Find where the given text appears and provide that cell's center as [X, Y] coordinate. 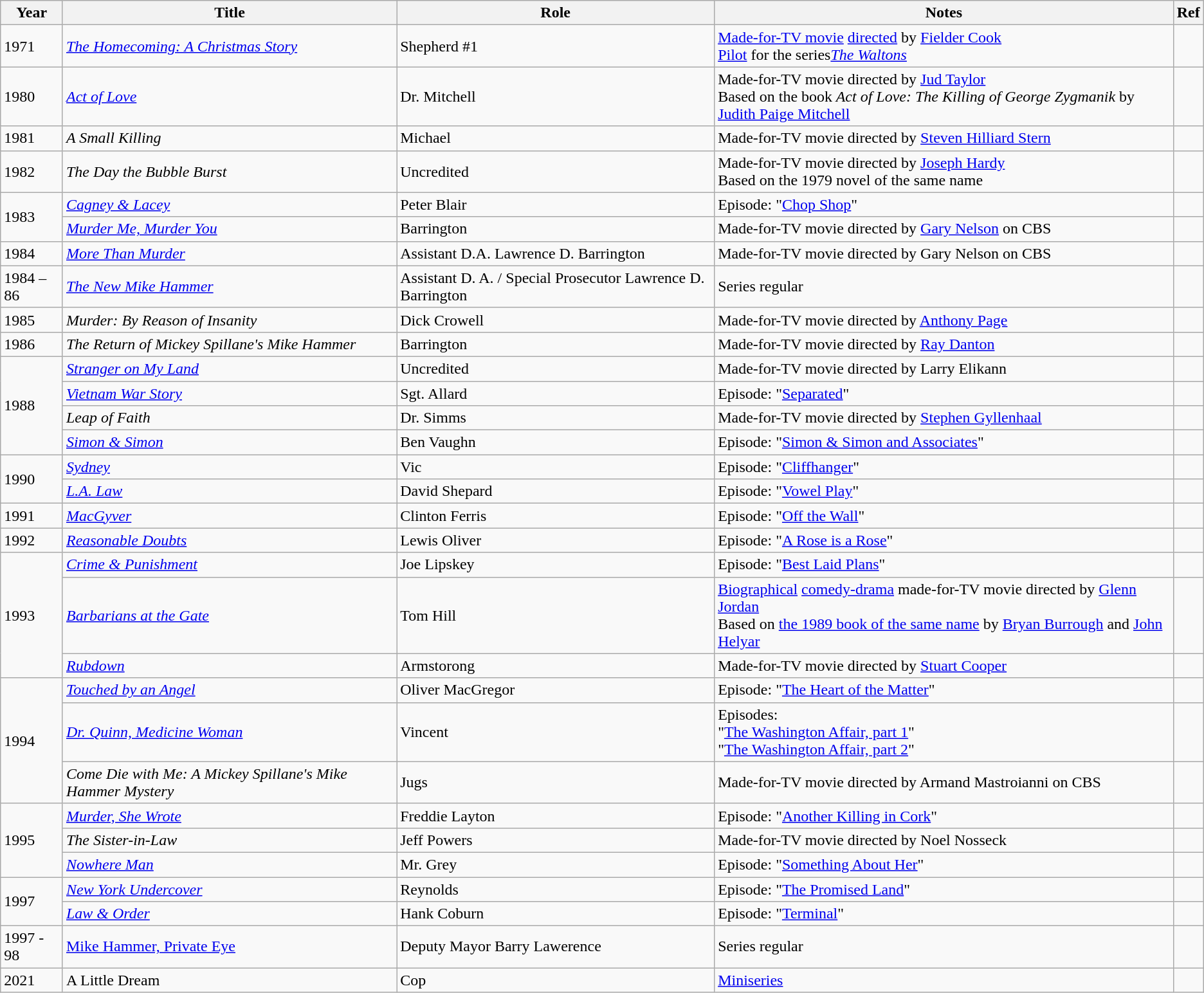
Episode: "Vowel Play" [944, 491]
Assistant D.A. Lawrence D. Barrington [556, 253]
Episode: "The Promised Land" [944, 889]
Made-for-TV movie directed by Fielder Cook Pilot for the seriesThe Waltons [944, 46]
Year [32, 13]
Barbarians at the Gate [229, 615]
1971 [32, 46]
1995 [32, 840]
Tom Hill [556, 615]
The New Mike Hammer [229, 287]
Jugs [556, 782]
Episode: "Cliffhanger" [944, 467]
Come Die with Me: A Mickey Spillane's Mike Hammer Mystery [229, 782]
Peter Blair [556, 205]
Made-for-TV movie directed by Joseph Hardy Based on the 1979 novel of the same name [944, 171]
Freddie Layton [556, 815]
1985 [32, 320]
Episode: "Simon & Simon and Associates" [944, 442]
1997 - 98 [32, 947]
Dr. Quinn, Medicine Woman [229, 732]
1988 [32, 405]
Made-for-TV movie directed by Ray Danton [944, 344]
Episode: "Best Laid Plans" [944, 565]
Made-for-TV movie directed by Steven Hilliard Stern [944, 138]
Episode: "Another Killing in Cork" [944, 815]
Sydney [229, 467]
The Return of Mickey Spillane's Mike Hammer [229, 344]
Made-for-TV movie directed by Stuart Cooper [944, 666]
Simon & Simon [229, 442]
Murder: By Reason of Insanity [229, 320]
Episode: "The Heart of the Matter" [944, 690]
1990 [32, 479]
Episode: "Terminal" [944, 914]
David Shepard [556, 491]
MacGyver [229, 516]
1984 – 86 [32, 287]
Dick Crowell [556, 320]
Episode: "Something About Her" [944, 864]
Hank Coburn [556, 914]
Biographical comedy-drama made-for-TV movie directed by Glenn Jordan Based on the 1989 book of the same name by Bryan Burrough and John Helyar [944, 615]
L.A. Law [229, 491]
1991 [32, 516]
Crime & Punishment [229, 565]
Cop [556, 980]
Dr. Mitchell [556, 96]
Made-for-TV movie directed by Larry Elikann [944, 369]
1992 [32, 540]
Reasonable Doubts [229, 540]
New York Undercover [229, 889]
1982 [32, 171]
1980 [32, 96]
Sgt. Allard [556, 393]
Miniseries [944, 980]
Role [556, 13]
Vic [556, 467]
Act of Love [229, 96]
Leap of Faith [229, 418]
Mr. Grey [556, 864]
Mike Hammer, Private Eye [229, 947]
Joe Lipskey [556, 565]
Episodes: "The Washington Affair, part 1" "The Washington Affair, part 2" [944, 732]
A Small Killing [229, 138]
The Sister-in-Law [229, 840]
Made-for-TV movie directed by Stephen Gyllenhaal [944, 418]
1986 [32, 344]
Episode: "Separated" [944, 393]
1997 [32, 902]
Law & Order [229, 914]
1984 [32, 253]
Assistant D. A. / Special Prosecutor Lawrence D. Barrington [556, 287]
Reynolds [556, 889]
1994 [32, 741]
Vietnam War Story [229, 393]
Dr. Simms [556, 418]
1983 [32, 217]
1981 [32, 138]
2021 [32, 980]
Touched by an Angel [229, 690]
Deputy Mayor Barry Lawerence [556, 947]
A Little Dream [229, 980]
Made-for-TV movie directed by Noel Nosseck [944, 840]
Vincent [556, 732]
Episode: "Off the Wall" [944, 516]
Rubdown [229, 666]
Made-for-TV movie directed by Jud Taylor Based on the book Act of Love: The Killing of George Zygmanik by Judith Paige Mitchell [944, 96]
Episode: "A Rose is a Rose" [944, 540]
Made-for-TV movie directed by Anthony Page [944, 320]
More Than Murder [229, 253]
Title [229, 13]
Cagney & Lacey [229, 205]
Notes [944, 13]
Armstorong [556, 666]
The Homecoming: A Christmas Story [229, 46]
Nowhere Man [229, 864]
Made-for-TV movie directed by Armand Mastroianni on CBS [944, 782]
Ben Vaughn [556, 442]
Oliver MacGregor [556, 690]
The Day the Bubble Burst [229, 171]
Jeff Powers [556, 840]
Murder, She Wrote [229, 815]
Shepherd #1 [556, 46]
Lewis Oliver [556, 540]
Episode: "Chop Shop" [944, 205]
Stranger on My Land [229, 369]
Clinton Ferris [556, 516]
Michael [556, 138]
1993 [32, 615]
Murder Me, Murder You [229, 229]
Ref [1189, 13]
